Extract the (x, y) coordinate from the center of the cell holding the provided text.  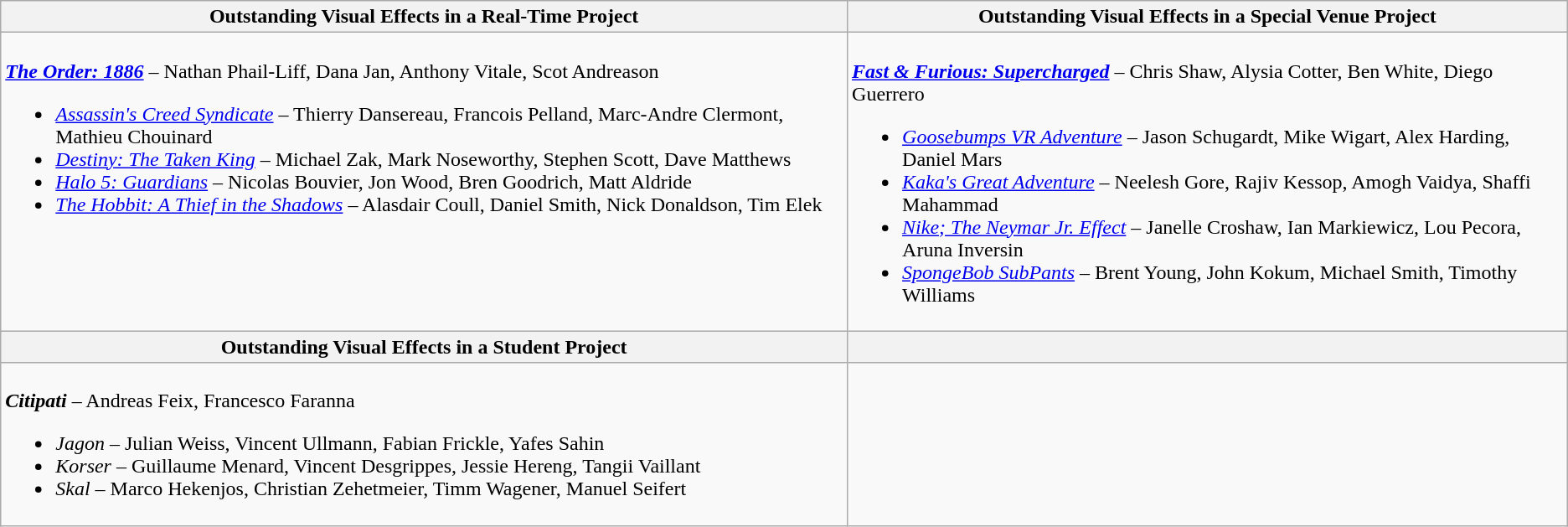
Outstanding Visual Effects in a Student Project (424, 347)
Outstanding Visual Effects in a Real-Time Project (424, 17)
Outstanding Visual Effects in a Special Venue Project (1208, 17)
